Output the [x, y] coordinate of the center of the cell containing the given text.  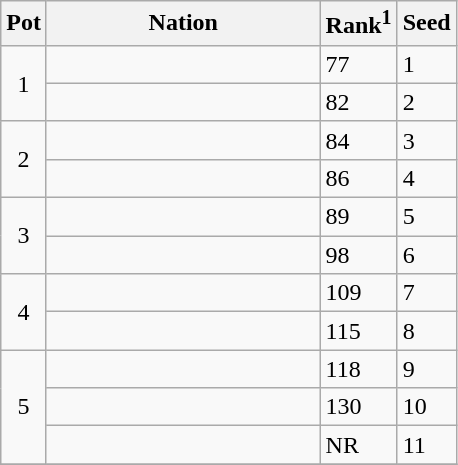
10 [426, 407]
7 [426, 293]
118 [358, 369]
130 [358, 407]
9 [426, 369]
84 [358, 140]
Seed [426, 24]
115 [358, 331]
Rank1 [358, 24]
77 [358, 64]
82 [358, 102]
109 [358, 293]
86 [358, 178]
11 [426, 445]
Pot [24, 24]
89 [358, 217]
8 [426, 331]
98 [358, 255]
NR [358, 445]
6 [426, 255]
Nation [183, 24]
